From the cell containing the given text, extract its center point as (x, y) coordinate. 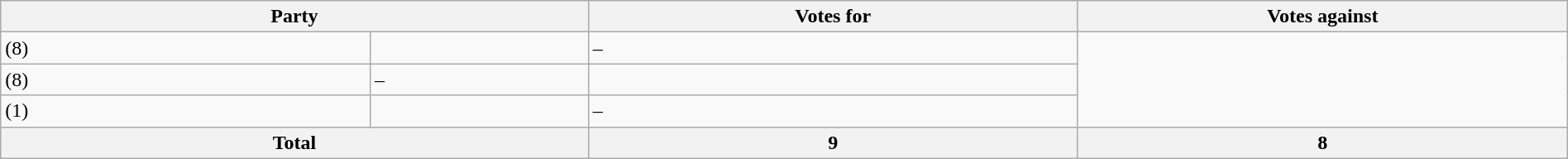
8 (1322, 142)
Votes for (833, 17)
Party (294, 17)
(1) (185, 111)
Votes against (1322, 17)
9 (833, 142)
Total (294, 142)
